From the cell containing the given text, extract its center point as (x, y) coordinate. 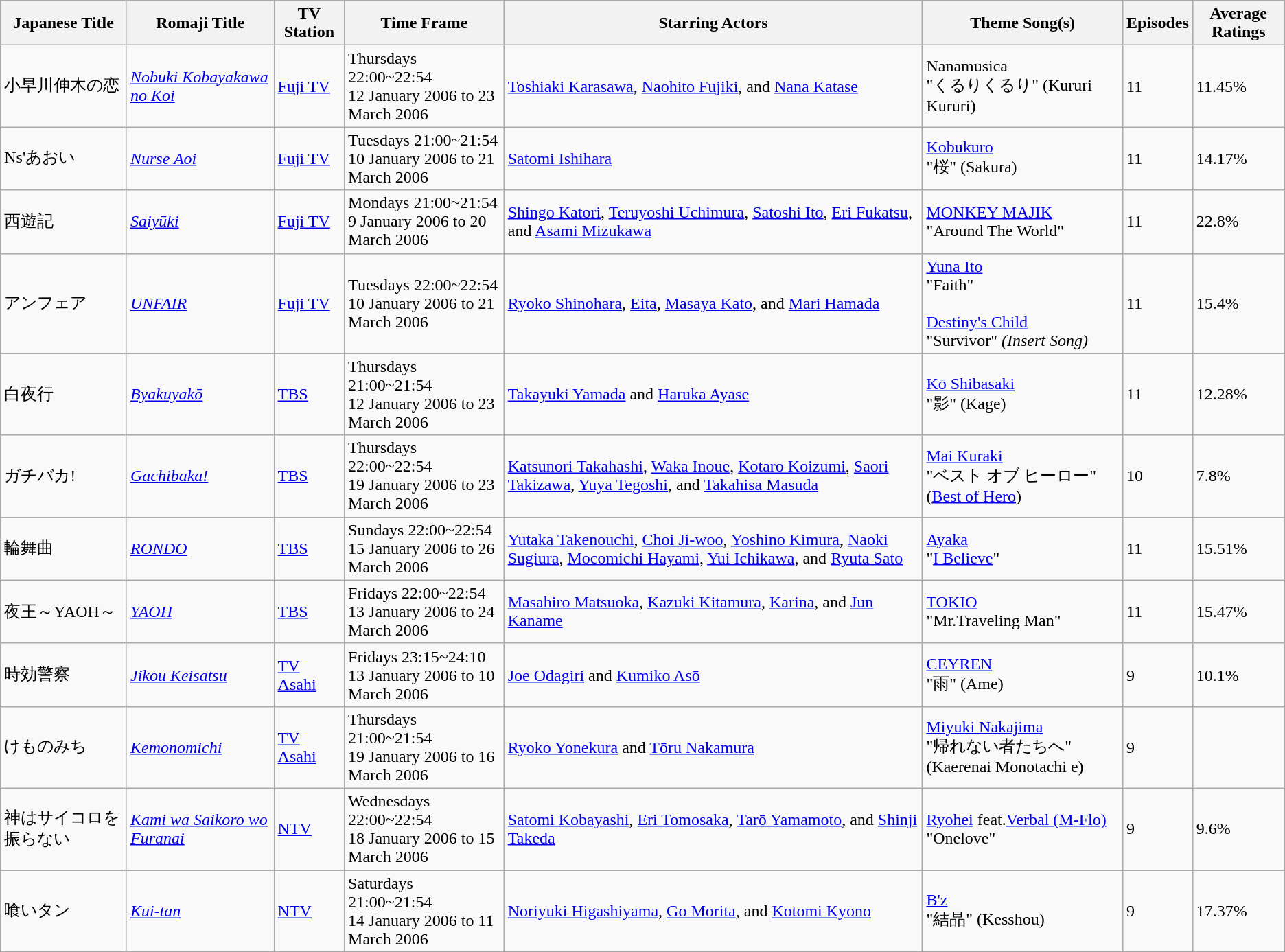
15.47% (1238, 612)
Takayuki Yamada and Haruka Ayase (713, 394)
Satomi Ishihara (713, 159)
TV Station (309, 23)
Thursdays 21:00~21:54 19 January 2006 to 16 March 2006 (424, 747)
Thursdays 22:00~22:54 12 January 2006 to 23 March 2006 (424, 86)
夜王～YAOH～ (64, 612)
Ryohei feat.Verbal (M-Flo) "Onelove" (1023, 829)
Fridays 22:00~22:54 13 January 2006 to 24 March 2006 (424, 612)
Ryoko Shinohara, Eita, Masaya Kato, and Mari Hamada (713, 303)
Thursdays 22:00~22:54 19 January 2006 to 23 March 2006 (424, 476)
Kemonomichi (200, 747)
Ns'あおい (64, 159)
Starring Actors (713, 23)
Romaji Title (200, 23)
MONKEY MAJIK "Around The World" (1023, 222)
Time Frame (424, 23)
Jikou Keisatsu (200, 675)
CEYREN "雨" (Ame) (1023, 675)
Kō Shibasaki "影" (Kage) (1023, 394)
Thursdays 21:00~21:54 12 January 2006 to 23 March 2006 (424, 394)
Satomi Kobayashi, Eri Tomosaka, Tarō Yamamoto, and Shinji Takeda (713, 829)
9.6% (1238, 829)
Yuna Ito "Faith" Destiny's Child"Survivor" (Insert Song) (1023, 303)
Yutaka Takenouchi, Choi Ji-woo, Yoshino Kimura, Naoki Sugiura, Mocomichi Hayami, Yui Ichikawa, and Ryuta Sato (713, 548)
Mai Kuraki "ベスト オブ ヒーロー" (Best of Hero) (1023, 476)
Masahiro Matsuoka, Kazuki Kitamura, Karina, and Jun Kaname (713, 612)
Sundays 22:00~22:54 15 January 2006 to 26 March 2006 (424, 548)
12.28% (1238, 394)
Kami wa Saikoro wo Furanai (200, 829)
喰いタン (64, 912)
Ayaka "I Believe" (1023, 548)
Gachibaka! (200, 476)
けものみち (64, 747)
Average Ratings (1238, 23)
輪舞曲 (64, 548)
西遊記 (64, 222)
10 (1157, 476)
Miyuki Nakajima "帰れない者たちへ" (Kaerenai Monotachi e) (1023, 747)
Kobukuro "桜" (Sakura) (1023, 159)
Toshiaki Karasawa, Naohito Fujiki, and Nana Katase (713, 86)
白夜行 (64, 394)
Theme Song(s) (1023, 23)
Saturdays 21:00~21:54 14 January 2006 to 11 March 2006 (424, 912)
Japanese Title (64, 23)
14.17% (1238, 159)
Wednesdays 22:00~22:54 18 January 2006 to 15 March 2006 (424, 829)
B'z "結晶" (Kesshou) (1023, 912)
22.8% (1238, 222)
Tuesdays 22:00~22:54 10 January 2006 to 21 March 2006 (424, 303)
10.1% (1238, 675)
UNFAIR (200, 303)
Nobuki Kobayakawa no Koi (200, 86)
Mondays 21:00~21:54 9 January 2006 to 20 March 2006 (424, 222)
時効警察 (64, 675)
Shingo Katori, Teruyoshi Uchimura, Satoshi Ito, Eri Fukatsu, and Asami Mizukawa (713, 222)
Episodes (1157, 23)
RONDO (200, 548)
神はサイコロを振らない (64, 829)
Nurse Aoi (200, 159)
15.51% (1238, 548)
11.45% (1238, 86)
Joe Odagiri and Kumiko Asō (713, 675)
Tuesdays 21:00~21:54 10 January 2006 to 21 March 2006 (424, 159)
Ryoko Yonekura and Tōru Nakamura (713, 747)
YAOH (200, 612)
Noriyuki Higashiyama, Go Morita, and Kotomi Kyono (713, 912)
Kui-tan (200, 912)
Saiyūki (200, 222)
小早川伸木の恋 (64, 86)
Katsunori Takahashi, Waka Inoue, Kotaro Koizumi, Saori Takizawa, Yuya Tegoshi, and Takahisa Masuda (713, 476)
TOKIO "Mr.Traveling Man" (1023, 612)
15.4% (1238, 303)
ガチバカ! (64, 476)
17.37% (1238, 912)
Fridays 23:15~24:10 13 January 2006 to 10 March 2006 (424, 675)
Nanamusica "くるりくるり" (Kururi Kururi) (1023, 86)
アンフェア (64, 303)
Byakuyakō (200, 394)
7.8% (1238, 476)
